Return [X, Y] of the center of cell containing provided text 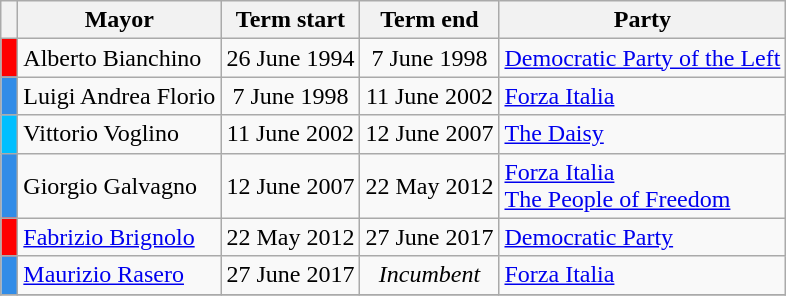
Fabrizio Brignolo [120, 237]
Luigi Andrea Florio [120, 96]
The Daisy [642, 134]
26 June 1994 [290, 58]
Maurizio Rasero [120, 275]
Party [642, 20]
Giorgio Galvagno [120, 186]
Forza ItaliaThe People of Freedom [642, 186]
Democratic Party [642, 237]
Democratic Party of the Left [642, 58]
Term start [290, 20]
Mayor [120, 20]
Alberto Bianchino [120, 58]
Incumbent [430, 275]
Vittorio Voglino [120, 134]
Term end [430, 20]
